Detect which cell encompasses the target text, then output its [X, Y] center coordinate. 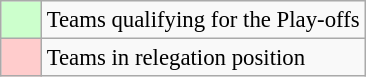
Teams qualifying for the Play-offs [203, 20]
Teams in relegation position [203, 58]
